Provide the [X, Y] coordinate of the cell's center where the given text is located.  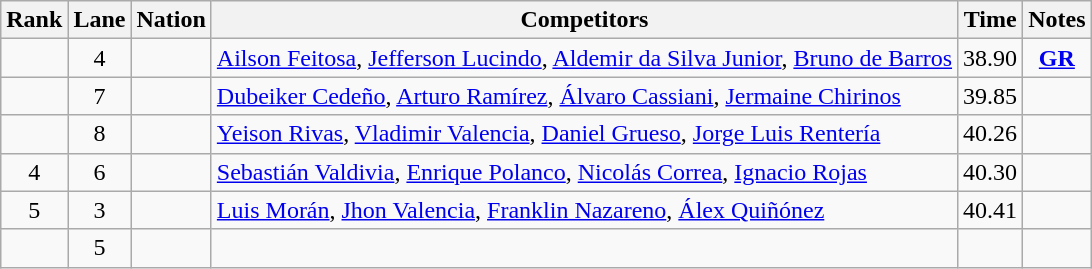
8 [100, 134]
Rank [34, 20]
Lane [100, 20]
Notes [1057, 20]
Competitors [584, 20]
Nation [171, 20]
38.90 [990, 58]
Time [990, 20]
6 [100, 172]
GR [1057, 58]
7 [100, 96]
40.26 [990, 134]
Luis Morán, Jhon Valencia, Franklin Nazareno, Álex Quiñónez [584, 210]
Yeison Rivas, Vladimir Valencia, Daniel Grueso, Jorge Luis Rentería [584, 134]
3 [100, 210]
Ailson Feitosa, Jefferson Lucindo, Aldemir da Silva Junior, Bruno de Barros [584, 58]
40.41 [990, 210]
40.30 [990, 172]
Sebastián Valdivia, Enrique Polanco, Nicolás Correa, Ignacio Rojas [584, 172]
39.85 [990, 96]
Dubeiker Cedeño, Arturo Ramírez, Álvaro Cassiani, Jermaine Chirinos [584, 96]
